Return [x, y] of the center of cell containing provided text 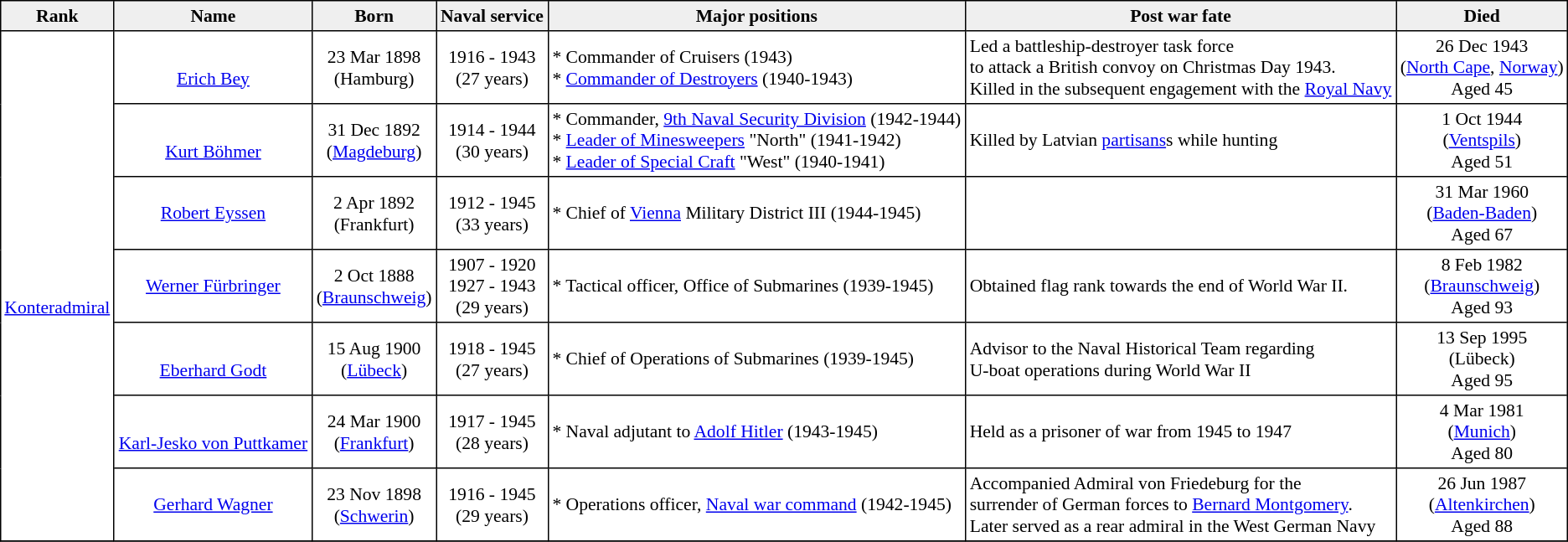
1 Oct 1944(Ventspils)Aged 51 [1483, 141]
Eberhard Godt [213, 359]
Obtained flag rank towards the end of World War II. [1180, 286]
31 Dec 1892(Magdeburg) [374, 141]
Held as a prisoner of war from 1945 to 1947 [1180, 432]
Kurt Böhmer [213, 141]
* Commander of Cruisers (1943)* Commander of Destroyers (1940-1943) [756, 67]
1914 - 1944(30 years) [493, 141]
Killed by Latvian partisanss while hunting [1180, 141]
Name [213, 16]
1912 - 1945(33 years) [493, 213]
Robert Eyssen [213, 213]
15 Aug 1900(Lübeck) [374, 359]
* Commander, 9th Naval Security Division (1942-1944)* Leader of Minesweepers "North" (1941-1942)* Leader of Special Craft "West" (1940-1941) [756, 141]
1917 - 1945(28 years) [493, 432]
Karl-Jesko von Puttkamer [213, 432]
* Tactical officer, Office of Submarines (1939-1945) [756, 286]
2 Oct 1888(Braunschweig) [374, 286]
Advisor to the Naval Historical Team regardingU-boat operations during World War II [1180, 359]
1916 - 1943(27 years) [493, 67]
* Operations officer, Naval war command (1942-1945) [756, 504]
2 Apr 1892(Frankfurt) [374, 213]
Gerhard Wagner [213, 504]
Werner Fürbringer [213, 286]
24 Mar 1900(Frankfurt) [374, 432]
8 Feb 1982(Braunschweig)Aged 93 [1483, 286]
Born [374, 16]
23 Mar 1898(Hamburg) [374, 67]
4 Mar 1981(Munich)Aged 80 [1483, 432]
31 Mar 1960(Baden-Baden)Aged 67 [1483, 213]
26 Dec 1943(North Cape, Norway)Aged 45 [1483, 67]
* Chief of Vienna Military District III (1944-1945) [756, 213]
Accompanied Admiral von Friedeburg for thesurrender of German forces to Bernard Montgomery.Later served as a rear admiral in the West German Navy [1180, 504]
Major positions [756, 16]
23 Nov 1898(Schwerin) [374, 504]
1918 - 1945(27 years) [493, 359]
Naval service [493, 16]
Erich Bey [213, 67]
13 Sep 1995(Lübeck)Aged 95 [1483, 359]
26 Jun 1987(Altenkirchen)Aged 88 [1483, 504]
1916 - 1945(29 years) [493, 504]
* Naval adjutant to Adolf Hitler (1943-1945) [756, 432]
* Chief of Operations of Submarines (1939-1945) [756, 359]
1907 - 19201927 - 1943(29 years) [493, 286]
Led a battleship-destroyer task forceto attack a British convoy on Christmas Day 1943.Killed in the subsequent engagement with the Royal Navy [1180, 67]
Died [1483, 16]
Post war fate [1180, 16]
Konteradmiral [57, 286]
Rank [57, 16]
